Return [x, y] of the center of cell containing provided text 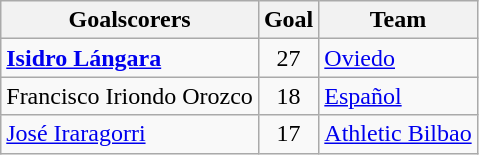
José Iraragorri [130, 134]
Español [398, 96]
Goalscorers [130, 20]
Team [398, 20]
Francisco Iriondo Orozco [130, 96]
17 [288, 134]
Isidro Lángara [130, 58]
18 [288, 96]
Oviedo [398, 58]
Athletic Bilbao [398, 134]
27 [288, 58]
Goal [288, 20]
